Provide the (X, Y) coordinate of the cell's center where the given text is located.  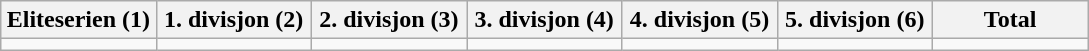
2. divisjon (3) (388, 20)
Total (1010, 20)
5. divisjon (6) (854, 20)
Eliteserien (1) (78, 20)
3. divisjon (4) (544, 20)
1. divisjon (2) (234, 20)
4. divisjon (5) (700, 20)
